Determine the (x, y) coordinate at the center of the cell enclosing the given text.  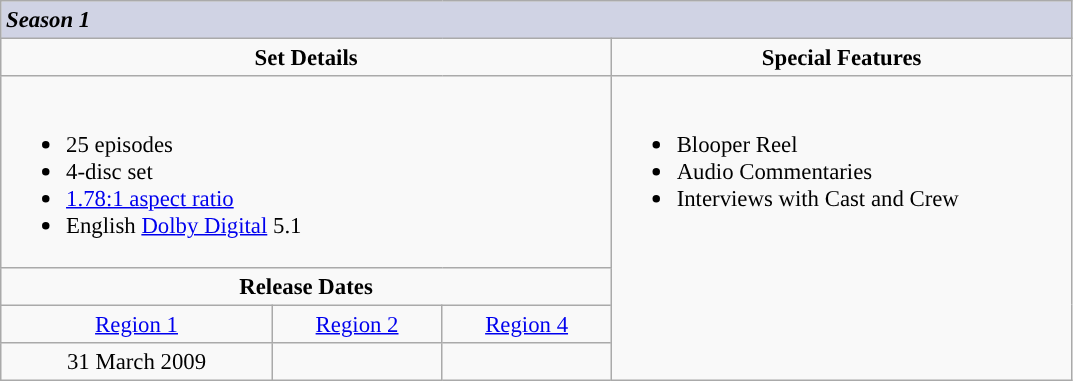
Blooper ReelAudio CommentariesInterviews with Cast and Crew (842, 228)
Release Dates (306, 286)
31 March 2009 (137, 361)
25 episodes4-disc set1.78:1 aspect ratioEnglish Dolby Digital 5.1 (306, 172)
Region 2 (357, 324)
Region 1 (137, 324)
Set Details (306, 58)
Region 4 (527, 324)
Special Features (842, 58)
Season 1 (536, 20)
